Locate the cell with the specified text and output its (x, y) center coordinate. 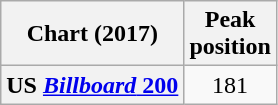
Peak position (230, 34)
Chart (2017) (92, 34)
US Billboard 200 (92, 85)
181 (230, 85)
